Find where the given text appears and provide that cell's center as [x, y] coordinate. 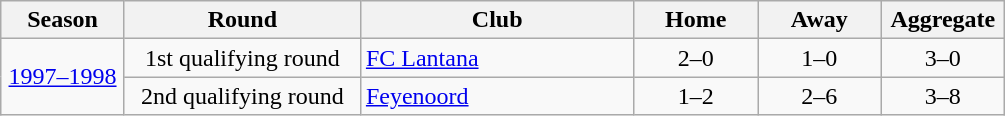
FC Lantana [497, 58]
3–8 [943, 96]
1–2 [696, 96]
Club [497, 20]
Round [242, 20]
Away [820, 20]
Season [63, 20]
Aggregate [943, 20]
2–0 [696, 58]
2–6 [820, 96]
Feyenoord [497, 96]
1st qualifying round [242, 58]
1997–1998 [63, 77]
2nd qualifying round [242, 96]
3–0 [943, 58]
1–0 [820, 58]
Home [696, 20]
